Determine the [X, Y] coordinate at the center of the cell enclosing the given text.  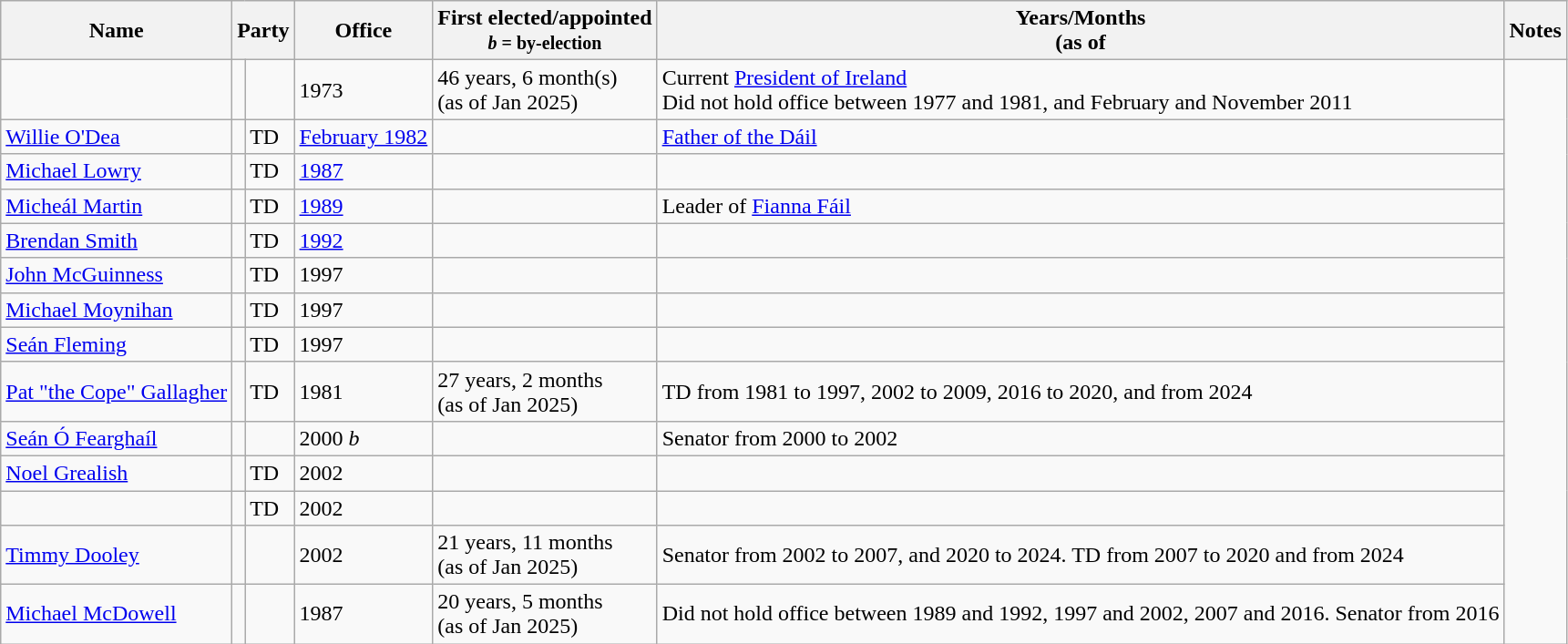
Current President of IrelandDid not hold office between 1977 and 1981, and February and November 2011 [1081, 89]
Michael Moynihan [117, 310]
Michael McDowell [117, 614]
Father of the Dáil [1081, 137]
Brendan Smith [117, 240]
First elected/appointedb = by-election [545, 31]
1992 [364, 240]
2000 b [364, 438]
Noel Grealish [117, 473]
Senator from 2002 to 2007, and 2020 to 2024. TD from 2007 to 2020 and from 2024 [1081, 556]
Senator from 2000 to 2002 [1081, 438]
Willie O'Dea [117, 137]
1973 [364, 89]
Timmy Dooley [117, 556]
John McGuinness [117, 275]
Did not hold office between 1989 and 1992, 1997 and 2002, 2007 and 2016. Senator from 2016 [1081, 614]
27 years, 2 months(as of Jan 2025) [545, 392]
Michael Lowry [117, 171]
Pat "the Cope" Gallagher [117, 392]
21 years, 11 months(as of Jan 2025) [545, 556]
Seán Fleming [117, 344]
1989 [364, 206]
Notes [1535, 31]
46 years, 6 month(s)(as of Jan 2025) [545, 89]
Party [263, 31]
Name [117, 31]
Micheál Martin [117, 206]
Leader of Fianna Fáil [1081, 206]
TD from 1981 to 1997, 2002 to 2009, 2016 to 2020, and from 2024 [1081, 392]
February 1982 [364, 137]
Years/Months(as of [1081, 31]
20 years, 5 months(as of Jan 2025) [545, 614]
Seán Ó Fearghaíl [117, 438]
Office [364, 31]
1981 [364, 392]
